Scan for the cell matching the given text and deliver its (X, Y) coordinate at center. 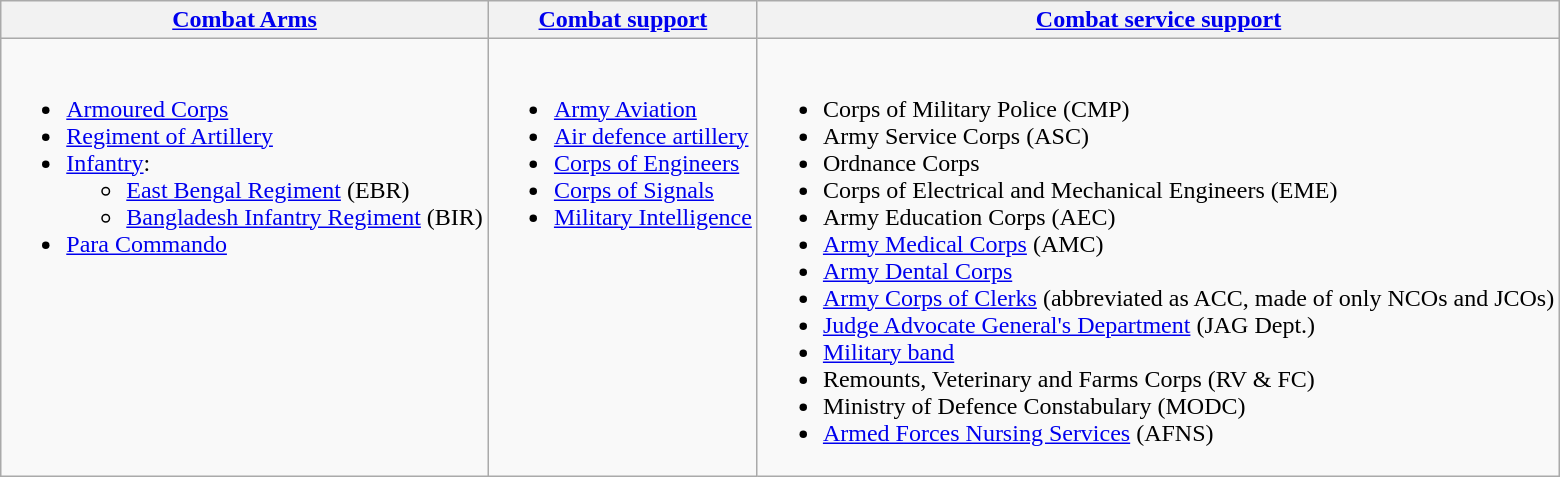
Combat service support (1158, 20)
Army AviationAir defence artilleryCorps of EngineersCorps of SignalsMilitary Intelligence (622, 258)
Combat Arms (245, 20)
Armoured CorpsRegiment of ArtilleryInfantry:East Bengal Regiment (EBR)Bangladesh Infantry Regiment (BIR)Para Commando (245, 258)
Combat support (622, 20)
